Identify which cell holds the provided text, then report its (x, y) central coordinate. 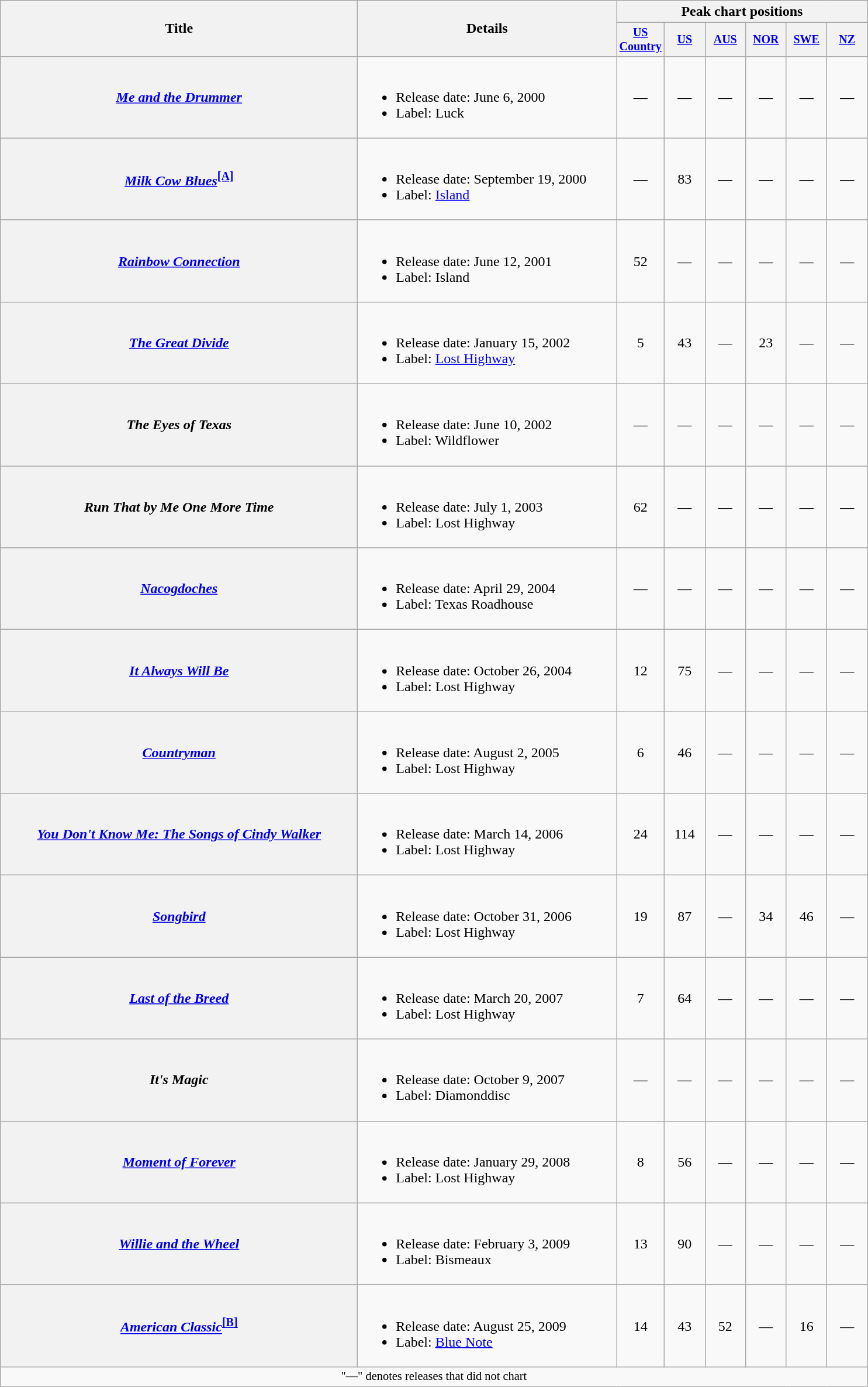
Moment of Forever (179, 1162)
34 (766, 916)
Release date: October 26, 2004Label: Lost Highway (487, 671)
8 (641, 1162)
Release date: March 20, 2007Label: Lost Highway (487, 998)
75 (685, 671)
Release date: August 2, 2005Label: Lost Highway (487, 753)
Details (487, 29)
83 (685, 179)
Run That by Me One More Time (179, 507)
The Great Divide (179, 343)
Rainbow Connection (179, 261)
You Don't Know Me: The Songs of Cindy Walker (179, 834)
Release date: January 15, 2002Label: Lost Highway (487, 343)
It's Magic (179, 1080)
114 (685, 834)
Me and the Drummer (179, 97)
Release date: June 12, 2001Label: Island (487, 261)
62 (641, 507)
US Country (641, 40)
24 (641, 834)
SWE (807, 40)
Release date: April 29, 2004Label: Texas Roadhouse (487, 589)
56 (685, 1162)
5 (641, 343)
13 (641, 1244)
Release date: February 3, 2009Label: Bismeaux (487, 1244)
Nacogdoches (179, 589)
6 (641, 753)
"—" denotes releases that did not chart (434, 1376)
64 (685, 998)
Title (179, 29)
23 (766, 343)
US (685, 40)
Release date: October 31, 2006Label: Lost Highway (487, 916)
Countryman (179, 753)
Release date: June 6, 2000Label: Luck (487, 97)
12 (641, 671)
Milk Cow Blues[A] (179, 179)
Last of the Breed (179, 998)
90 (685, 1244)
American Classic[B] (179, 1326)
19 (641, 916)
It Always Will Be (179, 671)
Peak chart positions (742, 12)
16 (807, 1326)
NOR (766, 40)
Songbird (179, 916)
Release date: June 10, 2002Label: Wildflower (487, 425)
Release date: October 9, 2007Label: Diamonddisc (487, 1080)
Release date: March 14, 2006Label: Lost Highway (487, 834)
Willie and the Wheel (179, 1244)
Release date: January 29, 2008Label: Lost Highway (487, 1162)
AUS (725, 40)
14 (641, 1326)
Release date: July 1, 2003Label: Lost Highway (487, 507)
Release date: September 19, 2000Label: Island (487, 179)
Release date: August 25, 2009Label: Blue Note (487, 1326)
NZ (846, 40)
The Eyes of Texas (179, 425)
87 (685, 916)
7 (641, 998)
